Find where the given text appears and provide that cell's center as [x, y] coordinate. 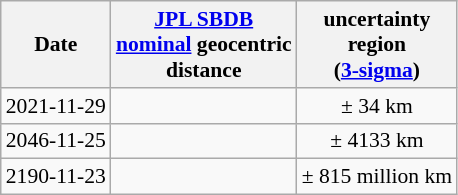
± 34 km [377, 106]
Date [56, 44]
± 815 million km [377, 177]
± 4133 km [377, 141]
2046-11-25 [56, 141]
2190-11-23 [56, 177]
JPL SBDBnominal geocentricdistance [204, 44]
uncertaintyregion(3-sigma) [377, 44]
2021-11-29 [56, 106]
